Extract the [X, Y] coordinate from the center of the cell holding the provided text.  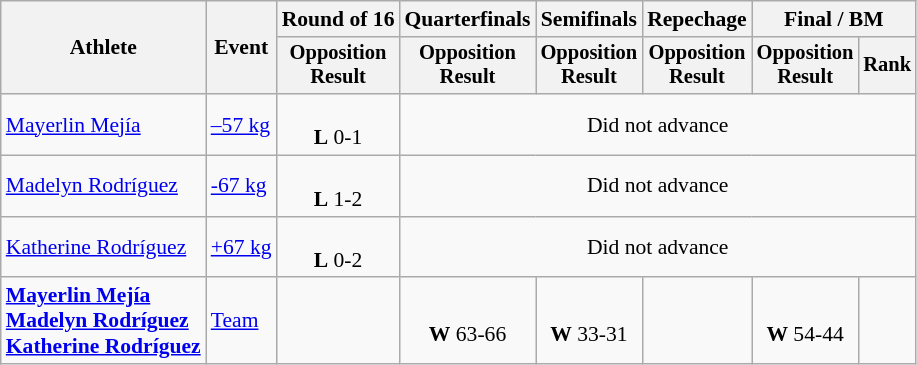
Event [242, 48]
-67 kg [242, 186]
+67 kg [242, 248]
–57 kg [242, 124]
L 0-2 [338, 248]
Mayerlin MejíaMadelyn RodríguezKatherine Rodríguez [104, 322]
L 0-1 [338, 124]
Round of 16 [338, 19]
W 33-31 [590, 322]
Team [242, 322]
Madelyn Rodríguez [104, 186]
Semifinals [590, 19]
Mayerlin Mejía [104, 124]
Quarterfinals [467, 19]
Athlete [104, 48]
W 63-66 [467, 322]
Repechage [697, 19]
Katherine Rodríguez [104, 248]
Rank [887, 66]
W 54-44 [806, 322]
L 1-2 [338, 186]
Final / BM [834, 19]
